Detect which cell encompasses the target text, then output its [x, y] center coordinate. 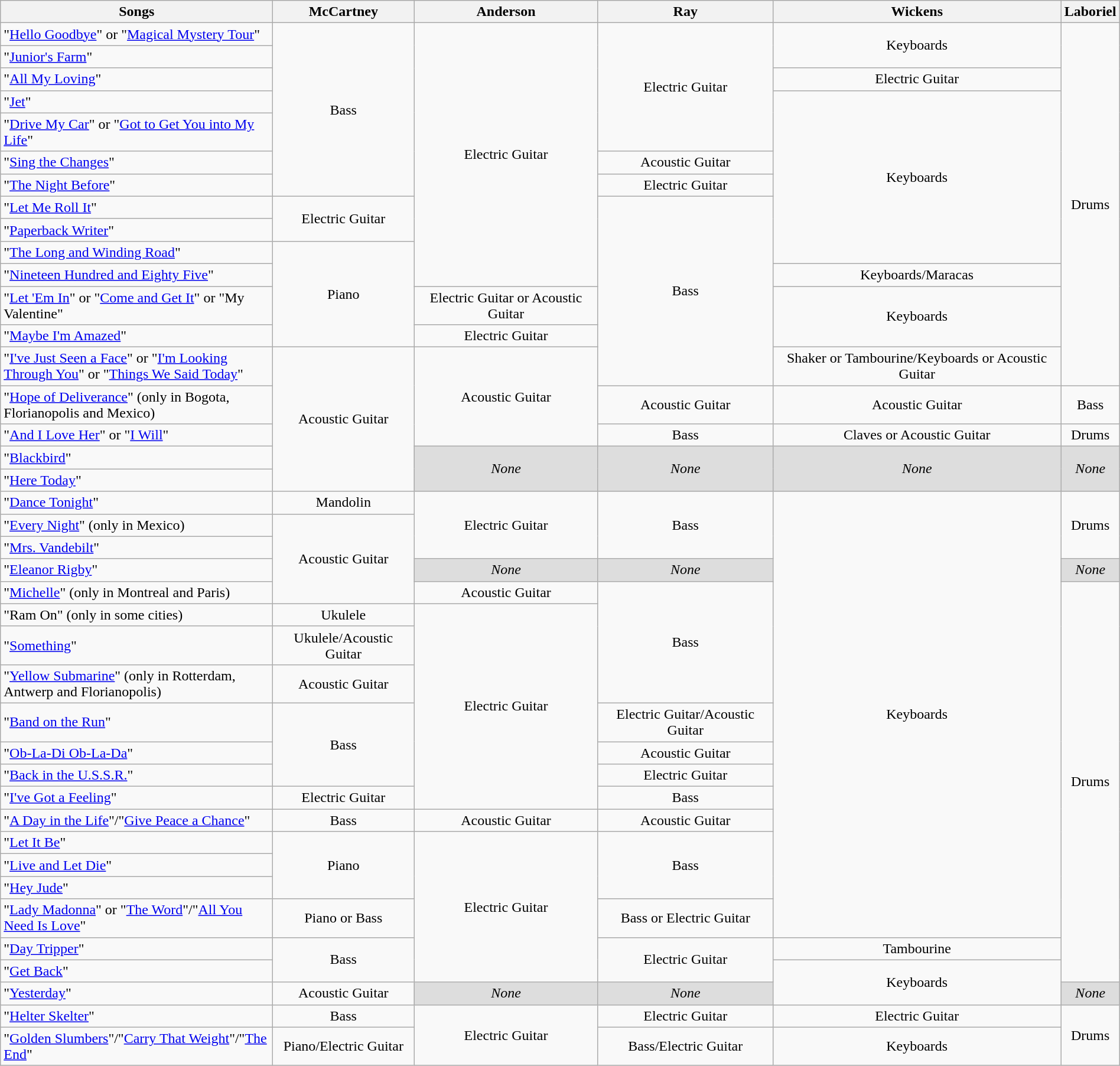
"Drive My Car" or "Got to Get You into My Life" [137, 132]
"Golden Slumbers"/"Carry That Weight"/"The End" [137, 1047]
Bass or Electric Guitar [685, 918]
Wickens [917, 12]
"Michelle" (only in Montreal and Paris) [137, 592]
Keyboards/Maracas [917, 275]
"Let Me Roll It" [137, 207]
"Maybe I'm Amazed" [137, 336]
"Helter Skelter" [137, 1016]
"Ob-La-Di Ob-La-Da" [137, 753]
Bass/Electric Guitar [685, 1047]
"Yellow Submarine" (only in Rotterdam, Antwerp and Florianopolis) [137, 684]
"Lady Madonna" or "The Word"/"All You Need Is Love" [137, 918]
"All My Loving" [137, 79]
Ukulele/Acoustic Guitar [344, 645]
Songs [137, 12]
"Mrs. Vandebilt" [137, 547]
"Junior's Farm" [137, 57]
"Let It Be" [137, 843]
Tambourine [917, 948]
Anderson [506, 12]
"Hey Jude" [137, 888]
Mandolin [344, 503]
"Here Today" [137, 480]
Claves or Acoustic Guitar [917, 435]
"Yesterday" [137, 993]
Electric Guitar/Acoustic Guitar [685, 722]
"Hello Goodbye" or "Magical Mystery Tour" [137, 34]
Piano or Bass [344, 918]
"Band on the Run" [137, 722]
"Sing the Changes" [137, 162]
"I've Just Seen a Face" or "I'm Looking Through You" or "Things We Said Today" [137, 366]
"The Night Before" [137, 185]
"Dance Tonight" [137, 503]
"Every Night" (only in Mexico) [137, 525]
"Paperback Writer" [137, 230]
Ray [685, 12]
"Day Tripper" [137, 948]
Ukulele [344, 615]
"Hope of Deliverance" (only in Bogota, Florianopolis and Mexico) [137, 405]
Electric Guitar or Acoustic Guitar [506, 305]
Laboriel [1090, 12]
McCartney [344, 12]
"Eleanor Rigby" [137, 570]
"Jet" [137, 102]
"Back in the U.S.S.R." [137, 775]
Shaker or Tambourine/Keyboards or Acoustic Guitar [917, 366]
"Blackbird" [137, 458]
"Live and Let Die" [137, 865]
"A Day in the Life"/"Give Peace a Chance" [137, 820]
"Ram On" (only in some cities) [137, 615]
"And I Love Her" or "I Will" [137, 435]
"Nineteen Hundred and Eighty Five" [137, 275]
"The Long and Winding Road" [137, 252]
"Let 'Em In" or "Come and Get It" or "My Valentine" [137, 305]
"Something" [137, 645]
"I've Got a Feeling" [137, 798]
Piano/Electric Guitar [344, 1047]
"Get Back" [137, 971]
